Extract the [x, y] coordinate from the center of the cell holding the provided text.  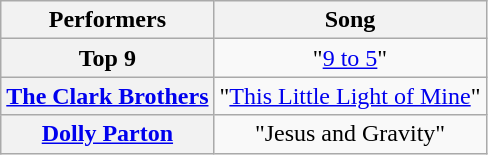
Dolly Parton [108, 134]
"9 to 5" [350, 58]
Performers [108, 20]
"Jesus and Gravity" [350, 134]
Top 9 [108, 58]
"This Little Light of Mine" [350, 96]
The Clark Brothers [108, 96]
Song [350, 20]
